Find where the given text appears and provide that cell's center as (x, y) coordinate. 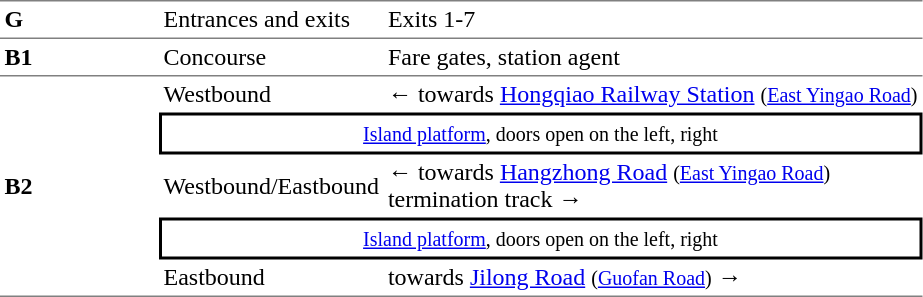
← towards Hongqiao Railway Station (East Yingao Road) (652, 94)
Westbound (271, 94)
Fare gates, station agent (652, 58)
B2 (80, 186)
← towards Hangzhong Road (East Yingao Road) termination track → (652, 186)
Exits 1-7 (652, 20)
G (80, 20)
Entrances and exits (271, 20)
Concourse (271, 58)
B1 (80, 58)
Westbound/Eastbound (271, 186)
